Return the [x, y] coordinate for the center point of the cell that contains the specified text.  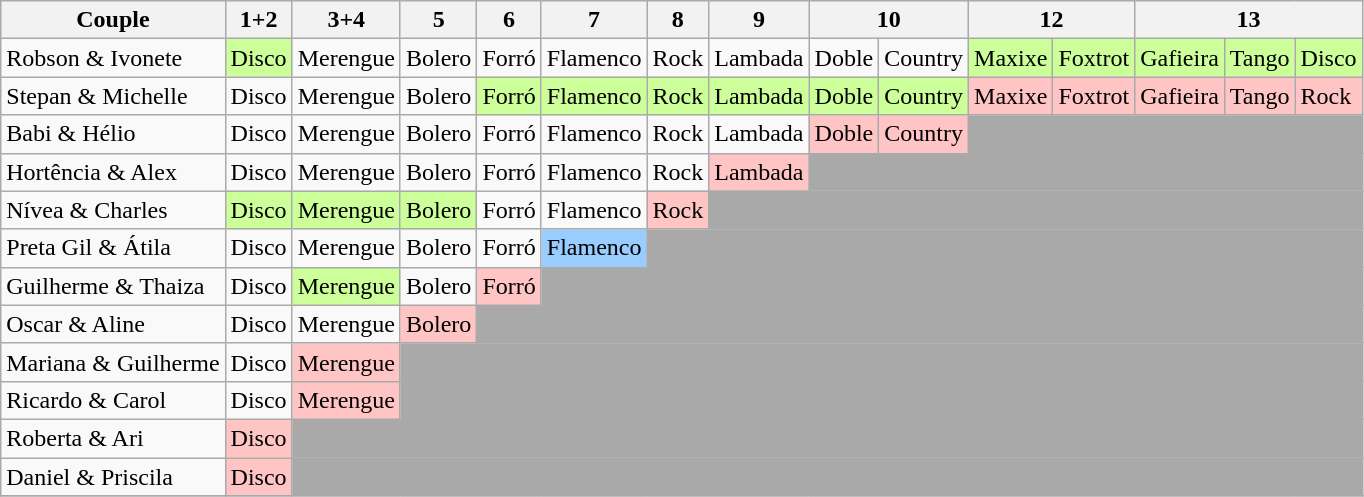
Roberta & Ari [113, 438]
Hortência & Alex [113, 172]
Guilherme & Thaiza [113, 286]
Babi & Hélio [113, 134]
Robson & Ivonete [113, 58]
Nívea & Charles [113, 210]
6 [509, 20]
Daniel & Priscila [113, 477]
Oscar & Aline [113, 324]
1+2 [258, 20]
9 [759, 20]
Preta Gil & Átila [113, 248]
5 [438, 20]
7 [594, 20]
8 [678, 20]
13 [1248, 20]
Stepan & Michelle [113, 96]
Ricardo & Carol [113, 400]
Couple [113, 20]
3+4 [346, 20]
12 [1052, 20]
Mariana & Guilherme [113, 362]
10 [888, 20]
